Capture the cell that displays the provided text and extract its [X, Y] central coordinate. 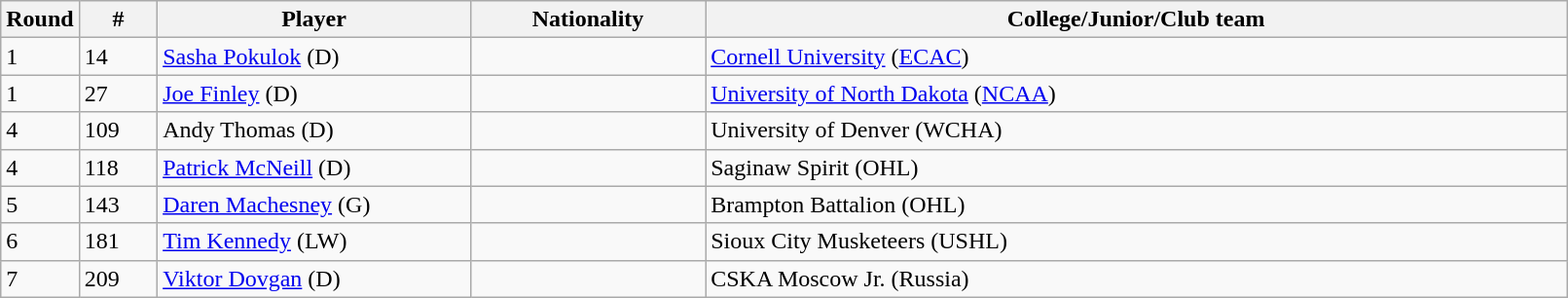
Round [40, 19]
Joe Finley (D) [314, 93]
5 [40, 205]
Viktor Dovgan (D) [314, 279]
7 [40, 279]
209 [118, 279]
# [118, 19]
Nationality [588, 19]
CSKA Moscow Jr. (Russia) [1137, 279]
Daren Machesney (G) [314, 205]
Sioux City Musketeers (USHL) [1137, 242]
14 [118, 56]
Saginaw Spirit (OHL) [1137, 168]
6 [40, 242]
Brampton Battalion (OHL) [1137, 205]
143 [118, 205]
College/Junior/Club team [1137, 19]
Tim Kennedy (LW) [314, 242]
Sasha Pokulok (D) [314, 56]
Player [314, 19]
Andy Thomas (D) [314, 130]
27 [118, 93]
181 [118, 242]
University of Denver (WCHA) [1137, 130]
118 [118, 168]
Cornell University (ECAC) [1137, 56]
Patrick McNeill (D) [314, 168]
109 [118, 130]
University of North Dakota (NCAA) [1137, 93]
